Detect which cell encompasses the target text, then output its (X, Y) center coordinate. 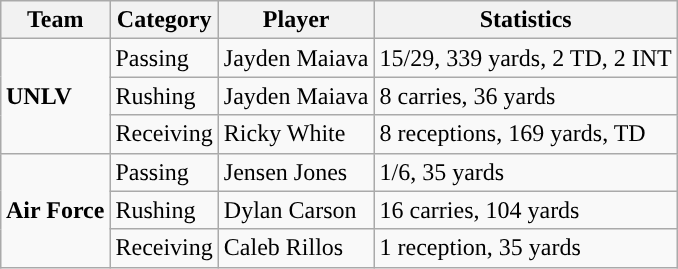
Dylan Carson (296, 210)
8 carries, 36 yards (526, 96)
Team (54, 20)
Category (164, 20)
15/29, 339 yards, 2 TD, 2 INT (526, 58)
1 reception, 35 yards (526, 248)
Jensen Jones (296, 172)
UNLV (54, 96)
16 carries, 104 yards (526, 210)
8 receptions, 169 yards, TD (526, 134)
Caleb Rillos (296, 248)
Statistics (526, 20)
1/6, 35 yards (526, 172)
Player (296, 20)
Ricky White (296, 134)
Air Force (54, 210)
